From the cell containing the given text, extract its center point as (X, Y) coordinate. 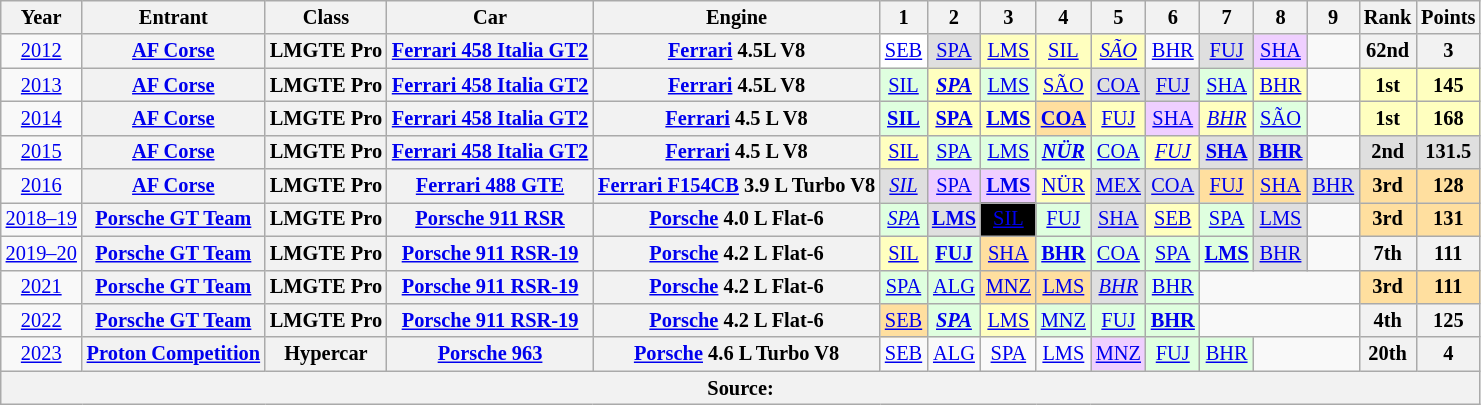
2022 (42, 320)
2021 (42, 287)
145 (1448, 85)
9 (1333, 17)
131.5 (1448, 152)
2016 (42, 186)
131 (1448, 219)
Ferrari F154CB 3.9 L Turbo V8 (736, 186)
Year (42, 17)
1 (904, 17)
7th (1388, 253)
Hypercar (326, 354)
125 (1448, 320)
7 (1227, 17)
Porsche 963 (490, 354)
20th (1388, 354)
2 (954, 17)
Car (490, 17)
2013 (42, 85)
Rank (1388, 17)
Class (326, 17)
8 (1281, 17)
62nd (1388, 51)
Porsche 4.0 L Flat-6 (736, 219)
Source: (741, 388)
6 (1173, 17)
Engine (736, 17)
2015 (42, 152)
5 (1118, 17)
4th (1388, 320)
2019–20 (42, 253)
MEX (1118, 186)
128 (1448, 186)
2023 (42, 354)
Entrant (174, 17)
Ferrari 488 GTE (490, 186)
Porsche 911 RSR (490, 219)
2012 (42, 51)
168 (1448, 118)
Proton Competition (174, 354)
Points (1448, 17)
2014 (42, 118)
2018–19 (42, 219)
2nd (1388, 152)
Porsche 4.6 L Turbo V8 (736, 354)
